Locate the cell with the specified text and output its [X, Y] center coordinate. 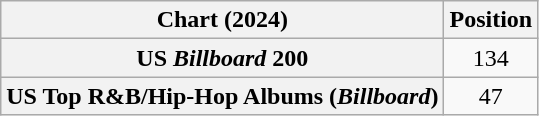
Position [491, 20]
Chart (2024) [222, 20]
134 [491, 58]
47 [491, 96]
US Top R&B/Hip-Hop Albums (Billboard) [222, 96]
US Billboard 200 [222, 58]
